Locate the cell with the specified text and output its (x, y) center coordinate. 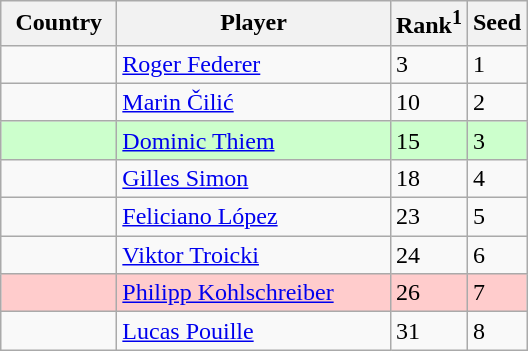
31 (428, 331)
1 (496, 64)
Roger Federer (254, 64)
Lucas Pouille (254, 331)
5 (496, 217)
Seed (496, 24)
6 (496, 255)
Rank1 (428, 24)
Country (59, 24)
18 (428, 178)
Marin Čilić (254, 102)
Dominic Thiem (254, 140)
8 (496, 331)
15 (428, 140)
10 (428, 102)
2 (496, 102)
24 (428, 255)
26 (428, 293)
Gilles Simon (254, 178)
7 (496, 293)
Player (254, 24)
Feliciano López (254, 217)
Philipp Kohlschreiber (254, 293)
Viktor Troicki (254, 255)
4 (496, 178)
23 (428, 217)
